Search for the cell housing the specified text and yield its (x, y) center coordinate. 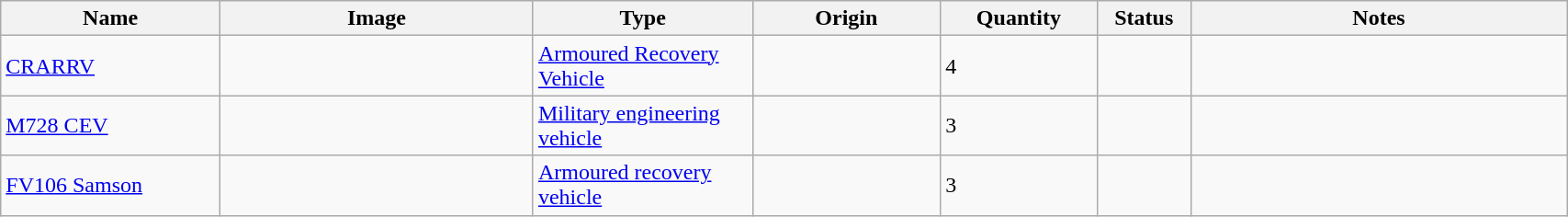
Armoured recovery vehicle (643, 186)
M728 CEV (110, 125)
Type (643, 18)
CRARRV (110, 66)
Quantity (1019, 18)
4 (1019, 66)
Armoured Recovery Vehicle (643, 66)
Name (110, 18)
Status (1144, 18)
FV106 Samson (110, 186)
Military engineering vehicle (643, 125)
Notes (1378, 18)
Origin (847, 18)
Image (377, 18)
